Provide the [x, y] coordinate of the cell's center where the given text is located.  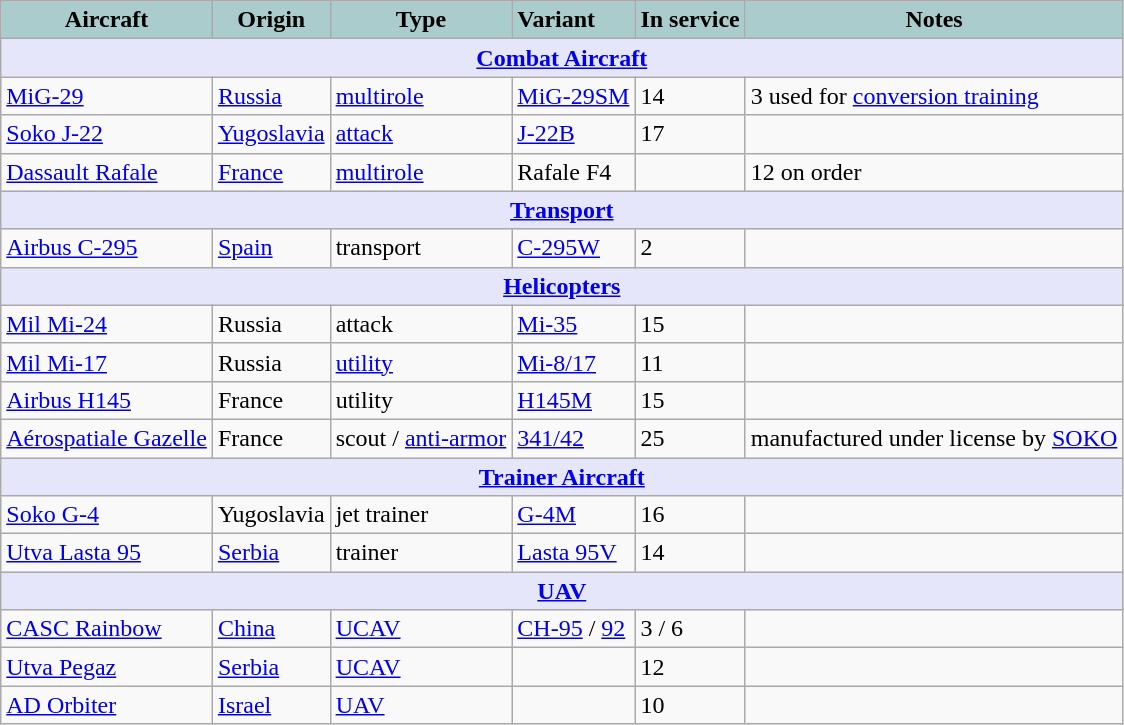
Helicopters [562, 286]
Origin [271, 20]
CASC Rainbow [107, 629]
Combat Aircraft [562, 58]
3 used for conversion training [934, 96]
16 [690, 515]
Airbus H145 [107, 400]
manufactured under license by SOKO [934, 438]
J-22B [574, 134]
Transport [562, 210]
G-4M [574, 515]
scout / anti-armor [421, 438]
Israel [271, 705]
3 / 6 [690, 629]
China [271, 629]
17 [690, 134]
AD Orbiter [107, 705]
Type [421, 20]
Trainer Aircraft [562, 477]
trainer [421, 553]
jet trainer [421, 515]
Soko G-4 [107, 515]
Spain [271, 248]
Lasta 95V [574, 553]
10 [690, 705]
Mil Mi-24 [107, 324]
Variant [574, 20]
Aérospatiale Gazelle [107, 438]
Utva Lasta 95 [107, 553]
H145M [574, 400]
Dassault Rafale [107, 172]
Mi-35 [574, 324]
12 on order [934, 172]
341/42 [574, 438]
Airbus C-295 [107, 248]
MiG-29SM [574, 96]
2 [690, 248]
Aircraft [107, 20]
Utva Pegaz [107, 667]
Mil Mi-17 [107, 362]
transport [421, 248]
CH-95 / 92 [574, 629]
Soko J-22 [107, 134]
25 [690, 438]
11 [690, 362]
C-295W [574, 248]
Notes [934, 20]
MiG-29 [107, 96]
Rafale F4 [574, 172]
Mi-8/17 [574, 362]
12 [690, 667]
In service [690, 20]
